Search for the cell housing the specified text and yield its [X, Y] center coordinate. 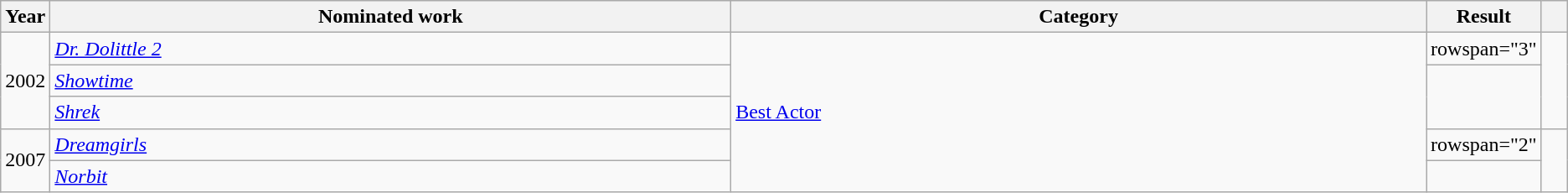
Dreamgirls [390, 144]
Showtime [390, 81]
Category [1079, 17]
Nominated work [390, 17]
Shrek [390, 112]
2002 [25, 81]
2007 [25, 160]
Best Actor [1079, 112]
Year [25, 17]
Result [1484, 17]
rowspan="2" [1484, 144]
Dr. Dolittle 2 [390, 49]
rowspan="3" [1484, 49]
Norbit [390, 176]
